Return (x, y) of the center of cell containing provided text 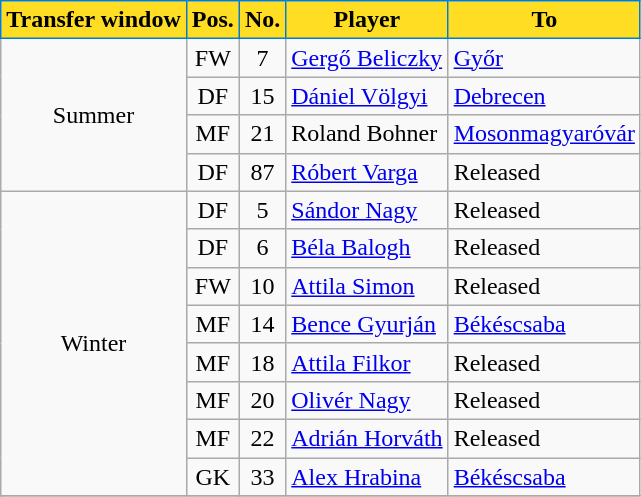
15 (262, 96)
Róbert Varga (367, 172)
Attila Filkor (367, 362)
33 (262, 477)
5 (262, 210)
Dániel Völgyi (367, 96)
No. (262, 20)
Adrián Horváth (367, 438)
Attila Simon (367, 286)
Debrecen (544, 96)
Bence Gyurján (367, 324)
20 (262, 400)
22 (262, 438)
To (544, 20)
Gergő Beliczky (367, 58)
Winter (94, 343)
14 (262, 324)
Summer (94, 115)
GK (212, 477)
Transfer window (94, 20)
10 (262, 286)
Player (367, 20)
Sándor Nagy (367, 210)
Alex Hrabina (367, 477)
Mosonmagyaróvár (544, 134)
Győr (544, 58)
Roland Bohner (367, 134)
87 (262, 172)
21 (262, 134)
6 (262, 248)
Béla Balogh (367, 248)
Olivér Nagy (367, 400)
7 (262, 58)
Pos. (212, 20)
18 (262, 362)
